Pinpoint the cell where the given text exists, returning its (X, Y) midpoint coordinate. 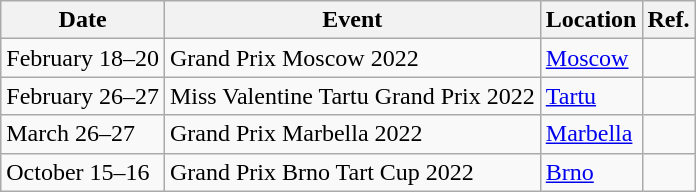
Miss Valentine Tartu Grand Prix 2022 (352, 96)
Marbella (591, 134)
March 26–27 (83, 134)
Ref. (668, 20)
February 26–27 (83, 96)
Event (352, 20)
Location (591, 20)
Tartu (591, 96)
Moscow (591, 58)
Grand Prix Brno Tart Cup 2022 (352, 172)
February 18–20 (83, 58)
Date (83, 20)
October 15–16 (83, 172)
Grand Prix Moscow 2022 (352, 58)
Brno (591, 172)
Grand Prix Marbella 2022 (352, 134)
